Locate the cell with the specified text and output its (X, Y) center coordinate. 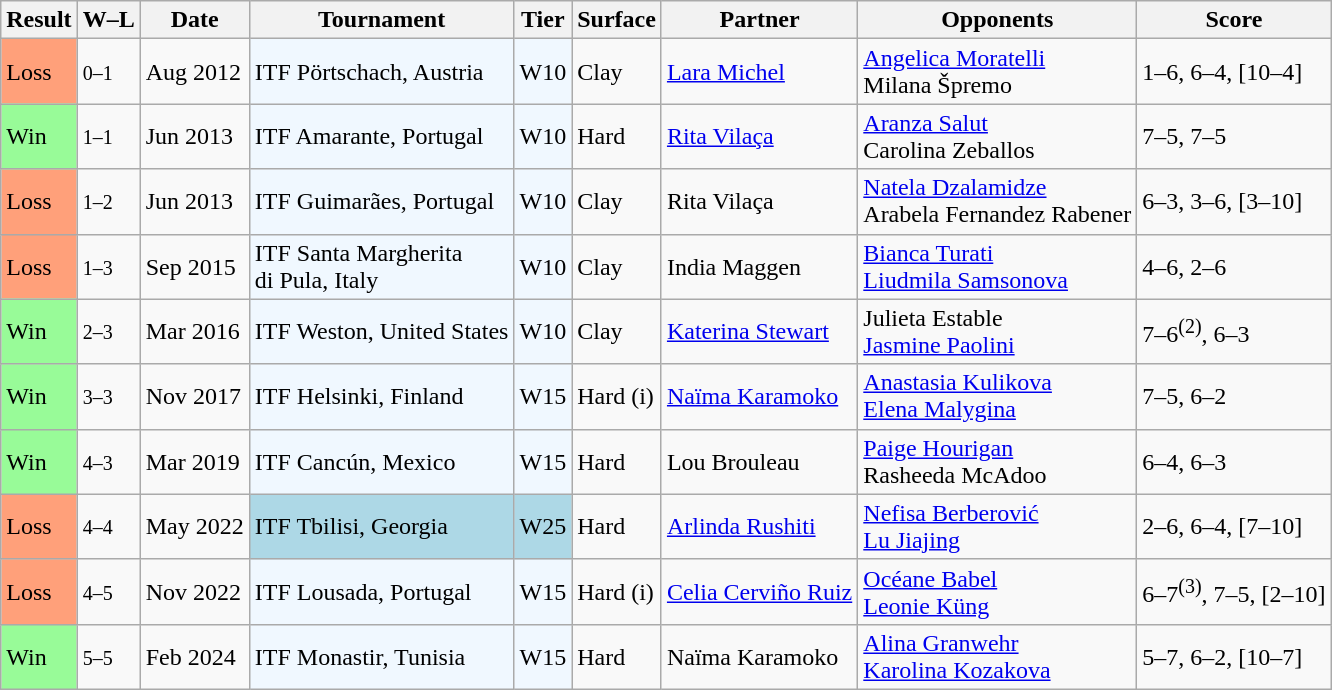
Celia Cerviño Ruiz (759, 592)
7–5, 6–2 (1234, 396)
Sep 2015 (194, 266)
1–2 (108, 202)
ITF Santa Margherita di Pula, Italy (382, 266)
Opponents (998, 20)
Lara Michel (759, 72)
Bianca Turati Liudmila Samsonova (998, 266)
ITF Tbilisi, Georgia (382, 526)
1–1 (108, 136)
4–6, 2–6 (1234, 266)
ITF Lousada, Portugal (382, 592)
Natela Dzalamidze Arabela Fernandez Rabener (998, 202)
Arlinda Rushiti (759, 526)
ITF Guimarães, Portugal (382, 202)
Alina Granwehr Karolina Kozakova (998, 656)
7–6(2), 6–3 (1234, 332)
Feb 2024 (194, 656)
ITF Helsinki, Finland (382, 396)
Tier (543, 20)
1–6, 6–4, [10–4] (1234, 72)
Nefisa Berberović Lu Jiajing (998, 526)
Angelica Moratelli Milana Špremo (998, 72)
ITF Monastir, Tunisia (382, 656)
ITF Amarante, Portugal (382, 136)
Partner (759, 20)
ITF Pörtschach, Austria (382, 72)
5–7, 6–2, [10–7] (1234, 656)
Tournament (382, 20)
7–5, 7–5 (1234, 136)
Anastasia Kulikova Elena Malygina (998, 396)
Aug 2012 (194, 72)
Result (39, 20)
3–3 (108, 396)
Nov 2017 (194, 396)
India Maggen (759, 266)
W25 (543, 526)
Julieta Estable Jasmine Paolini (998, 332)
Aranza Salut Carolina Zeballos (998, 136)
May 2022 (194, 526)
Score (1234, 20)
W–L (108, 20)
Océane Babel Leonie Küng (998, 592)
6–3, 3–6, [3–10] (1234, 202)
6–4, 6–3 (1234, 462)
Surface (617, 20)
ITF Cancún, Mexico (382, 462)
4–3 (108, 462)
Lou Brouleau (759, 462)
Mar 2016 (194, 332)
2–6, 6–4, [7–10] (1234, 526)
Paige Hourigan Rasheeda McAdoo (998, 462)
Katerina Stewart (759, 332)
Date (194, 20)
2–3 (108, 332)
4–5 (108, 592)
Nov 2022 (194, 592)
Mar 2019 (194, 462)
ITF Weston, United States (382, 332)
1–3 (108, 266)
5–5 (108, 656)
0–1 (108, 72)
6–7(3), 7–5, [2–10] (1234, 592)
4–4 (108, 526)
